Detect which cell encompasses the target text, then output its [X, Y] center coordinate. 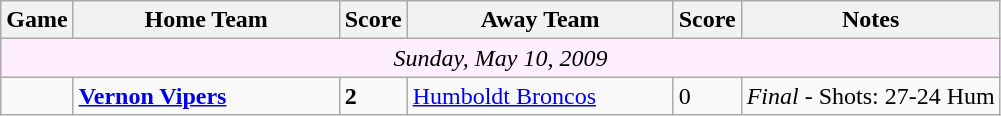
0 [707, 96]
Final - Shots: 27-24 Hum [870, 96]
Home Team [206, 20]
Away Team [540, 20]
Game [37, 20]
2 [373, 96]
Notes [870, 20]
Vernon Vipers [206, 96]
Sunday, May 10, 2009 [500, 58]
Humboldt Broncos [540, 96]
